For the text-containing cell, return its midpoint in (x, y) coordinate format. 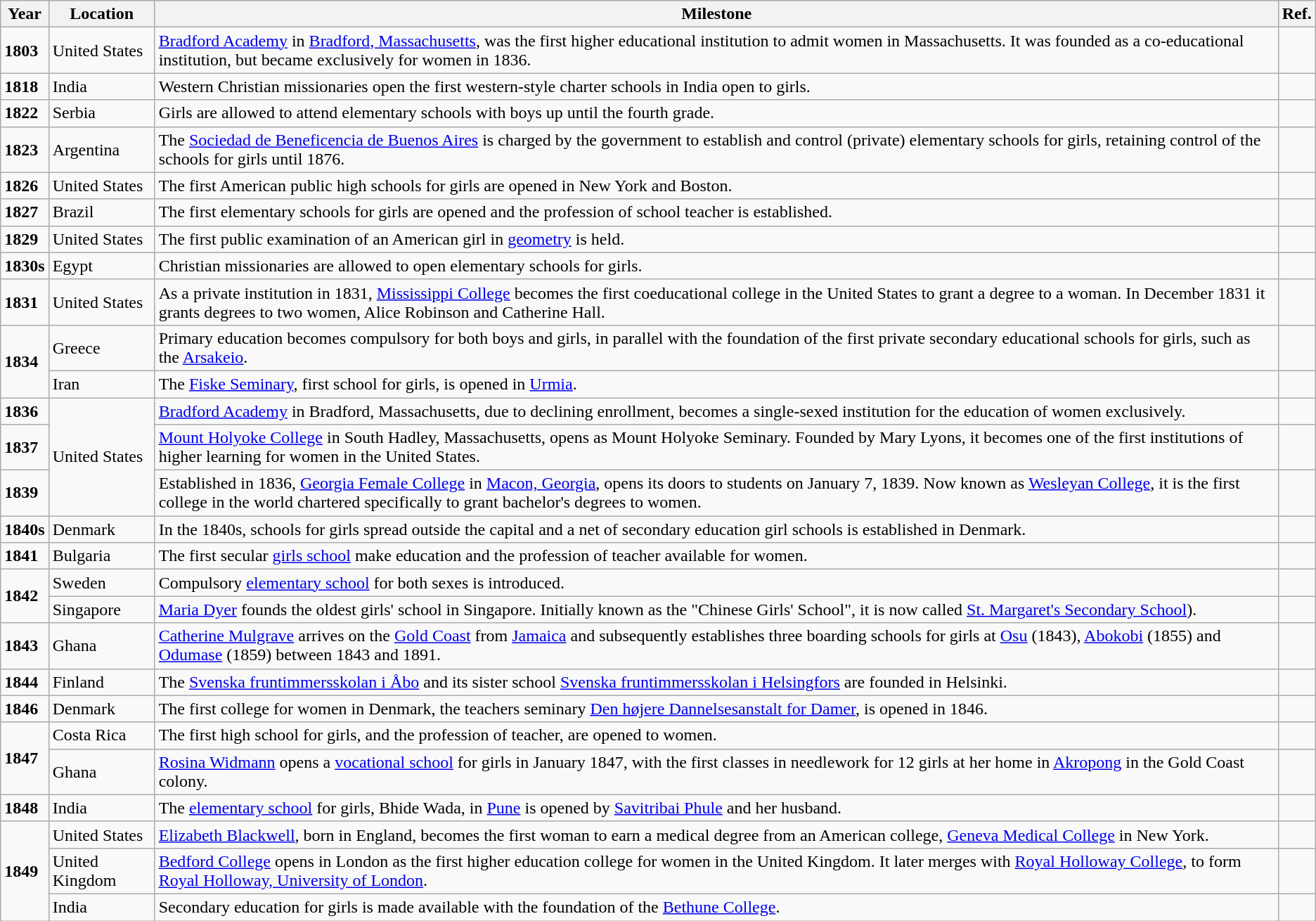
1822 (25, 113)
1829 (25, 239)
Singapore (101, 610)
In the 1840s, schools for girls spread outside the capital and a net of secondary education girl schools is established in Denmark. (716, 529)
United Kingdom (101, 870)
The first American public high schools for girls are opened in New York and Boston. (716, 186)
Serbia (101, 113)
Finland (101, 682)
The first secular girls school make education and the profession of teacher available for women. (716, 556)
Brazil (101, 212)
1849 (25, 870)
1803 (25, 51)
Bradford Academy in Bradford, Massachusetts, due to declining enrollment, becomes a single-sexed institution for the education of women exclusively. (716, 411)
1842 (25, 596)
1827 (25, 212)
Bulgaria (101, 556)
Secondary education for girls is made available with the foundation of the Bethune College. (716, 907)
1844 (25, 682)
Greece (101, 347)
The first high school for girls, and the profession of teacher, are opened to women. (716, 735)
1843 (25, 645)
Iran (101, 384)
The first public examination of an American girl in geometry is held. (716, 239)
The Svenska fruntimmersskolan i Åbo and its sister school Svenska fruntimmersskolan i Helsingfors are founded in Helsinki. (716, 682)
Ref. (1296, 14)
Costa Rica (101, 735)
Year (25, 14)
1823 (25, 149)
1847 (25, 758)
Milestone (716, 14)
1841 (25, 556)
Christian missionaries are allowed to open elementary schools for girls. (716, 266)
1836 (25, 411)
Girls are allowed to attend elementary schools with boys up until the fourth grade. (716, 113)
Elizabeth Blackwell, born in England, becomes the first woman to earn a medical degree from an American college, Geneva Medical College in New York. (716, 835)
The elementary school for girls, Bhide Wada, in Pune is opened by Savitribai Phule and her husband. (716, 808)
1831 (25, 302)
Argentina (101, 149)
Egypt (101, 266)
1834 (25, 361)
Western Christian missionaries open the first western-style charter schools in India open to girls. (716, 86)
1830s (25, 266)
Compulsory elementary school for both sexes is introduced. (716, 583)
Sweden (101, 583)
1826 (25, 186)
1837 (25, 447)
1846 (25, 709)
1839 (25, 494)
1840s (25, 529)
The first college for women in Denmark, the teachers seminary Den højere Dannelsesanstalt for Damer, is opened in 1846. (716, 709)
The Fiske Seminary, first school for girls, is opened in Urmia. (716, 384)
1818 (25, 86)
The first elementary schools for girls are opened and the profession of school teacher is established. (716, 212)
1848 (25, 808)
Location (101, 14)
